Extract the (X, Y) coordinate from the center of the cell holding the provided text.  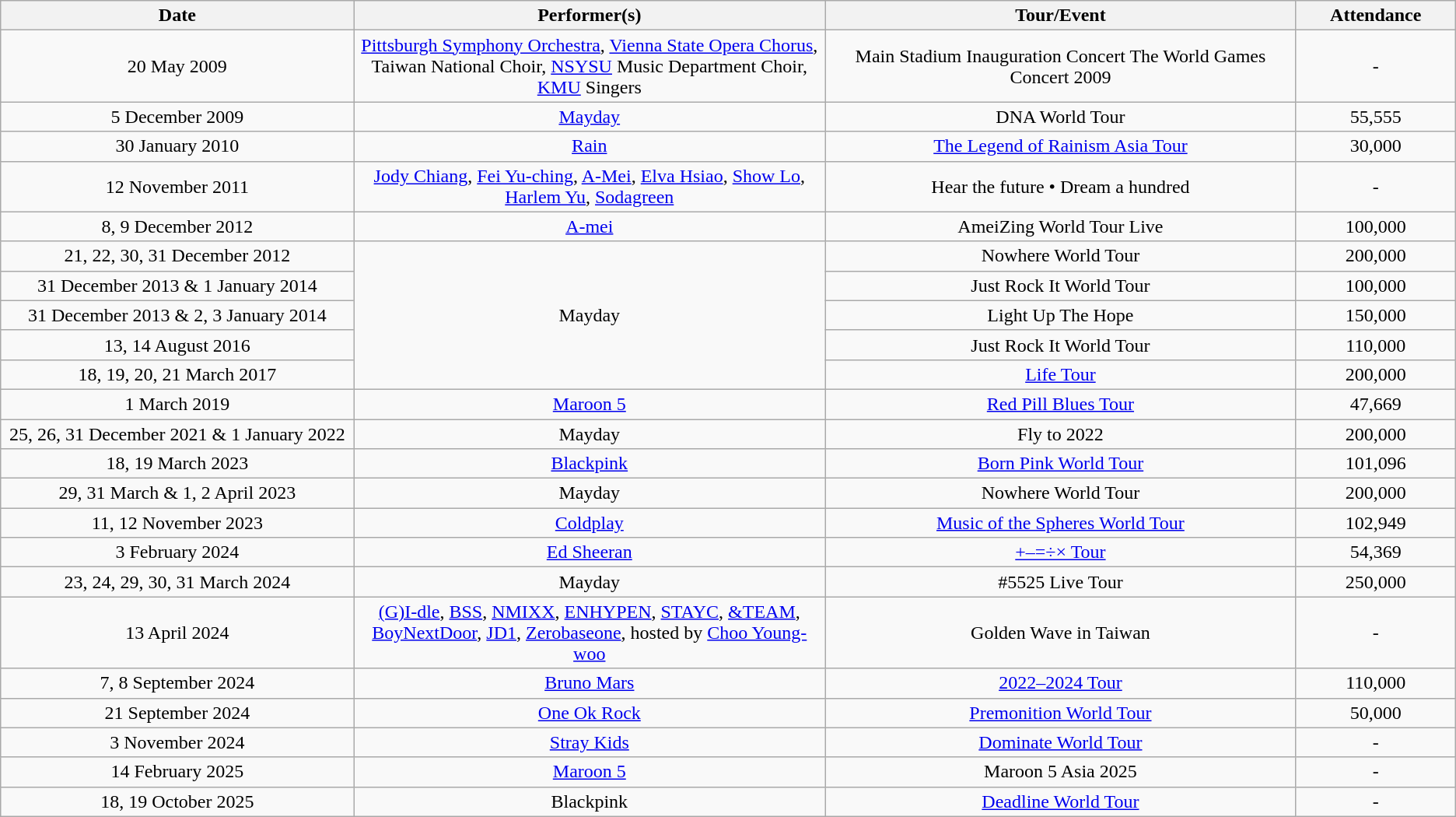
250,000 (1375, 582)
21 September 2024 (177, 713)
13 April 2024 (177, 633)
Rain (590, 146)
A-mei (590, 226)
31 December 2013 & 2, 3 January 2014 (177, 315)
Pittsburgh Symphony Orchestra, Vienna State Opera Chorus, Taiwan National Choir, NSYSU Music Department Choir, KMU Singers (590, 66)
2022–2024 Tour (1061, 683)
Tour/Event (1061, 16)
50,000 (1375, 713)
150,000 (1375, 315)
18, 19, 20, 21 March 2017 (177, 374)
One Ok Rock (590, 713)
Performer(s) (590, 16)
Date (177, 16)
Dominate World Tour (1061, 742)
30 January 2010 (177, 146)
21, 22, 30, 31 December 2012 (177, 256)
1 March 2019 (177, 404)
12 November 2011 (177, 187)
11, 12 November 2023 (177, 523)
Hear the future • Dream a hundred (1061, 187)
101,096 (1375, 464)
14 February 2025 (177, 772)
Ed Sheeran (590, 552)
Bruno Mars (590, 683)
47,669 (1375, 404)
Life Tour (1061, 374)
Coldplay (590, 523)
7, 8 September 2024 (177, 683)
102,949 (1375, 523)
31 December 2013 & 1 January 2014 (177, 286)
Deadline World Tour (1061, 801)
DNA World Tour (1061, 117)
18, 19 October 2025 (177, 801)
Music of the Spheres World Tour (1061, 523)
29, 31 March & 1, 2 April 2023 (177, 493)
8, 9 December 2012 (177, 226)
Main Stadium Inauguration Concert The World Games Concert 2009 (1061, 66)
18, 19 March 2023 (177, 464)
#5525 Live Tour (1061, 582)
13, 14 August 2016 (177, 345)
Stray Kids (590, 742)
20 May 2009 (177, 66)
+–=÷× Tour (1061, 552)
Jody Chiang, Fei Yu-ching, A-Mei, Elva Hsiao, Show Lo, Harlem Yu, Sodagreen (590, 187)
Golden Wave in Taiwan (1061, 633)
Attendance (1375, 16)
The Legend of Rainism Asia Tour (1061, 146)
Red Pill Blues Tour (1061, 404)
23, 24, 29, 30, 31 March 2024 (177, 582)
3 November 2024 (177, 742)
Premonition World Tour (1061, 713)
25, 26, 31 December 2021 & 1 January 2022 (177, 433)
Fly to 2022 (1061, 433)
3 February 2024 (177, 552)
AmeiZing World Tour Live (1061, 226)
(G)I-dle, BSS, NMIXX, ENHYPEN, STAYC, &TEAM, BoyNextDoor, JD1, Zerobaseone, hosted by Choo Young-woo (590, 633)
30,000 (1375, 146)
5 December 2009 (177, 117)
Maroon 5 Asia 2025 (1061, 772)
Light Up The Hope (1061, 315)
Born Pink World Tour (1061, 464)
54,369 (1375, 552)
55,555 (1375, 117)
